Search for the cell housing the specified text and yield its (x, y) center coordinate. 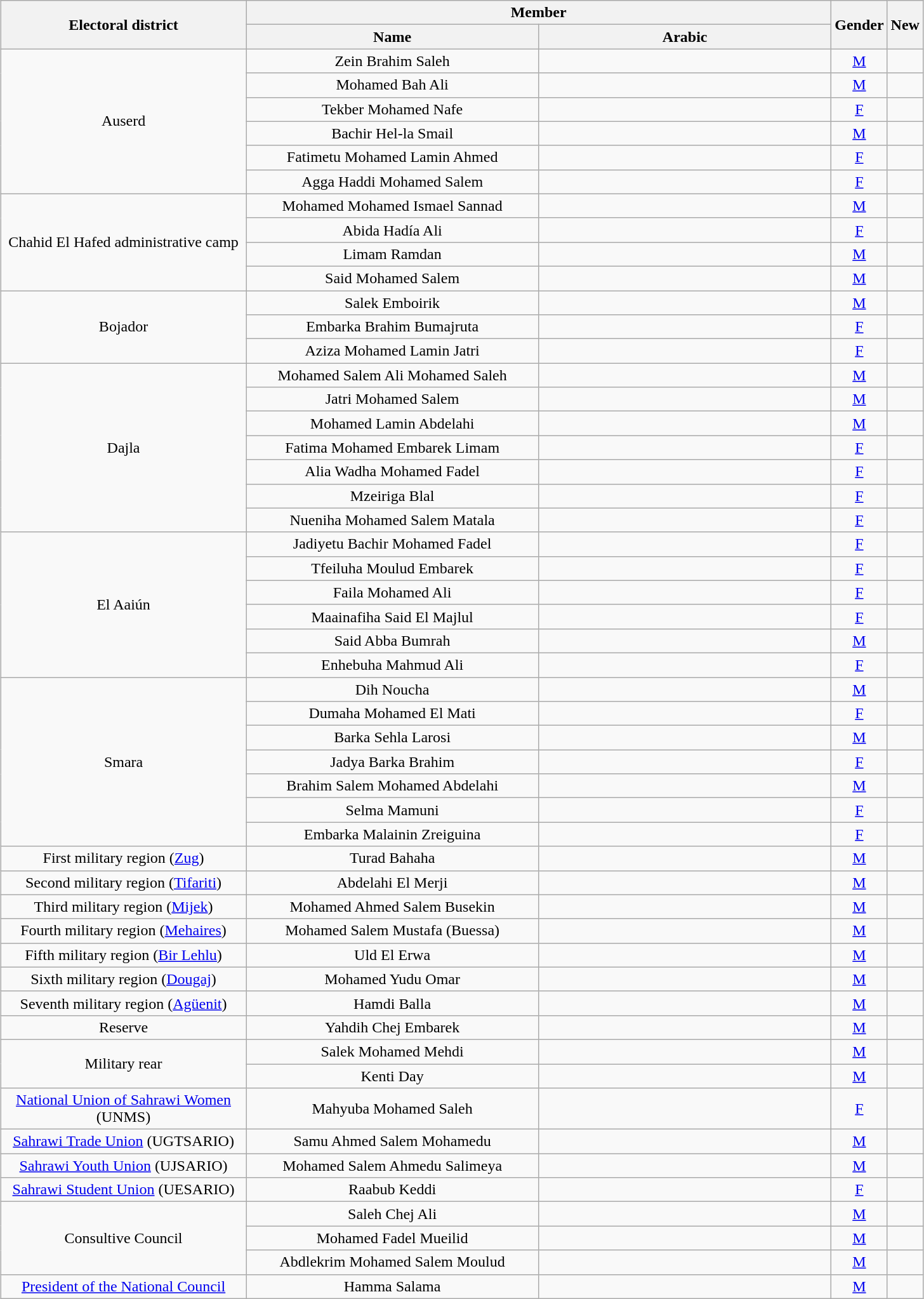
Electoral district (124, 25)
Mohamed Salem Ali Mohamed Saleh (392, 375)
Bachir Hel-la Smail (392, 133)
Mohamed Ahmed Salem Busekin (392, 907)
Fatima Mohamed Embarek Limam (392, 448)
Embarka Brahim Bumajruta (392, 327)
Selma Mamuni (392, 810)
Bojador (124, 327)
Fourth military region (Mehaires) (124, 931)
Mohamed Mohamed Ismael Sannad (392, 206)
Uld El Erwa (392, 955)
Gender (859, 25)
Aziza Mohamed Lamin Jatri (392, 351)
Name (392, 37)
Kenti Day (392, 1076)
Smara (124, 761)
Maainafiha Said El Majlul (392, 616)
Brahim Salem Mohamed Abdelahi (392, 786)
Chahid El Hafed administrative camp (124, 242)
Jatri Mohamed Salem (392, 399)
Limam Ramdan (392, 254)
Tfeiluha Moulud Embarek (392, 568)
Dajla (124, 448)
Said Mohamed Salem (392, 278)
Auserd (124, 121)
Mahyuba Mohamed Saleh (392, 1109)
Mohamed Fadel Mueilid (392, 1238)
Dumaha Mohamed El Mati (392, 714)
Tekber Mohamed Nafe (392, 109)
Third military region (Mijek) (124, 907)
Barka Sehla Larosi (392, 738)
Sahrawi Youth Union (UJSARIO) (124, 1166)
Military rear (124, 1063)
Hamdi Balla (392, 1003)
National Union of Sahrawi Women (UNMS) (124, 1109)
Reserve (124, 1027)
Sahrawi Student Union (UESARIO) (124, 1190)
Said Abba Bumrah (392, 641)
Fifth military region (Bir Lehlu) (124, 955)
Second military region (Tifariti) (124, 883)
Raabub Keddi (392, 1190)
Samu Ahmed Salem Mohamedu (392, 1142)
Saleh Chej Ali (392, 1214)
First military region (Zug) (124, 858)
Sixth military region (Dougaj) (124, 979)
Abdlekrim Mohamed Salem Moulud (392, 1262)
Dih Noucha (392, 689)
Nueniha Mohamed Salem Matala (392, 520)
Salek Emboirik (392, 303)
Abida Hadía Ali (392, 230)
Abdelahi El Merji (392, 883)
Salek Mohamed Mehdi (392, 1051)
Alia Wadha Mohamed Fadel (392, 472)
Member (539, 13)
Mohamed Salem Ahmedu Salimeya (392, 1166)
Mzeiriga Blal (392, 496)
Agga Haddi Mohamed Salem (392, 182)
Enhebuha Mahmud Ali (392, 665)
New (905, 25)
Mohamed Salem Mustafa (Buessa) (392, 931)
Sahrawi Trade Union (UGTSARIO) (124, 1142)
Mohamed Lamin Abdelahi (392, 423)
Embarka Malainin Zreiguina (392, 834)
Consultive Council (124, 1238)
Turad Bahaha (392, 858)
Jadya Barka Brahim (392, 762)
Arabic (685, 37)
Yahdih Chej Embarek (392, 1027)
El Aaiún (124, 604)
President of the National Council (124, 1286)
Mohamed Bah Ali (392, 85)
Mohamed Yudu Omar (392, 979)
Faila Mohamed Ali (392, 592)
Seventh military region (Agüenit) (124, 1003)
Jadiyetu Bachir Mohamed Fadel (392, 544)
Fatimetu Mohamed Lamin Ahmed (392, 157)
Hamma Salama (392, 1286)
Zein Brahim Saleh (392, 61)
